Scan for the cell matching the given text and deliver its [x, y] coordinate at center. 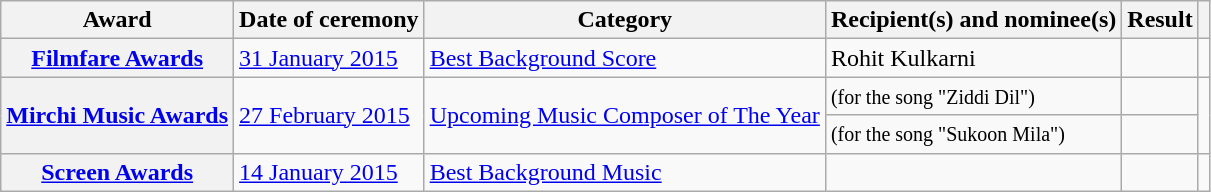
Category [624, 20]
Date of ceremony [330, 20]
Recipient(s) and nominee(s) [973, 20]
Best Background Music [624, 172]
Filmfare Awards [118, 58]
14 January 2015 [330, 172]
(for the song "Ziddi Dil") [973, 96]
Result [1160, 20]
Award [118, 20]
Rohit Kulkarni [973, 58]
31 January 2015 [330, 58]
27 February 2015 [330, 115]
Upcoming Music Composer of The Year [624, 115]
(for the song "Sukoon Mila") [973, 134]
Best Background Score [624, 58]
Screen Awards [118, 172]
Mirchi Music Awards [118, 115]
